Return [X, Y] of the center of cell containing provided text 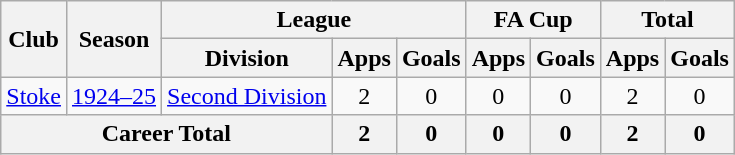
Club [34, 39]
FA Cup [533, 20]
Season [114, 39]
1924–25 [114, 96]
Career Total [166, 134]
Division [247, 58]
League [314, 20]
Second Division [247, 96]
Total [667, 20]
Stoke [34, 96]
